Capture the cell that displays the provided text and extract its [X, Y] central coordinate. 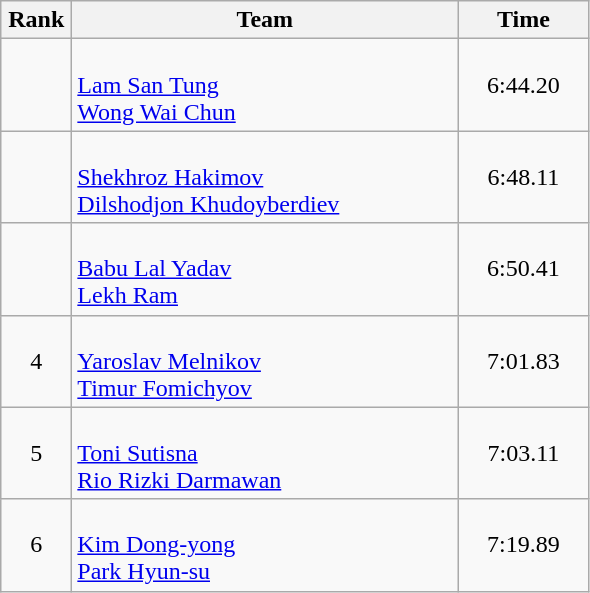
Lam San TungWong Wai Chun [265, 85]
7:03.11 [524, 453]
7:01.83 [524, 361]
Time [524, 20]
Toni SutisnaRio Rizki Darmawan [265, 453]
6:48.11 [524, 177]
5 [36, 453]
Rank [36, 20]
Shekhroz HakimovDilshodjon Khudoyberdiev [265, 177]
7:19.89 [524, 545]
Team [265, 20]
6 [36, 545]
4 [36, 361]
Yaroslav MelnikovTimur Fomichyov [265, 361]
Kim Dong-yongPark Hyun-su [265, 545]
6:50.41 [524, 269]
Babu Lal YadavLekh Ram [265, 269]
6:44.20 [524, 85]
